Extract the [X, Y] coordinate from the center of the cell holding the provided text.  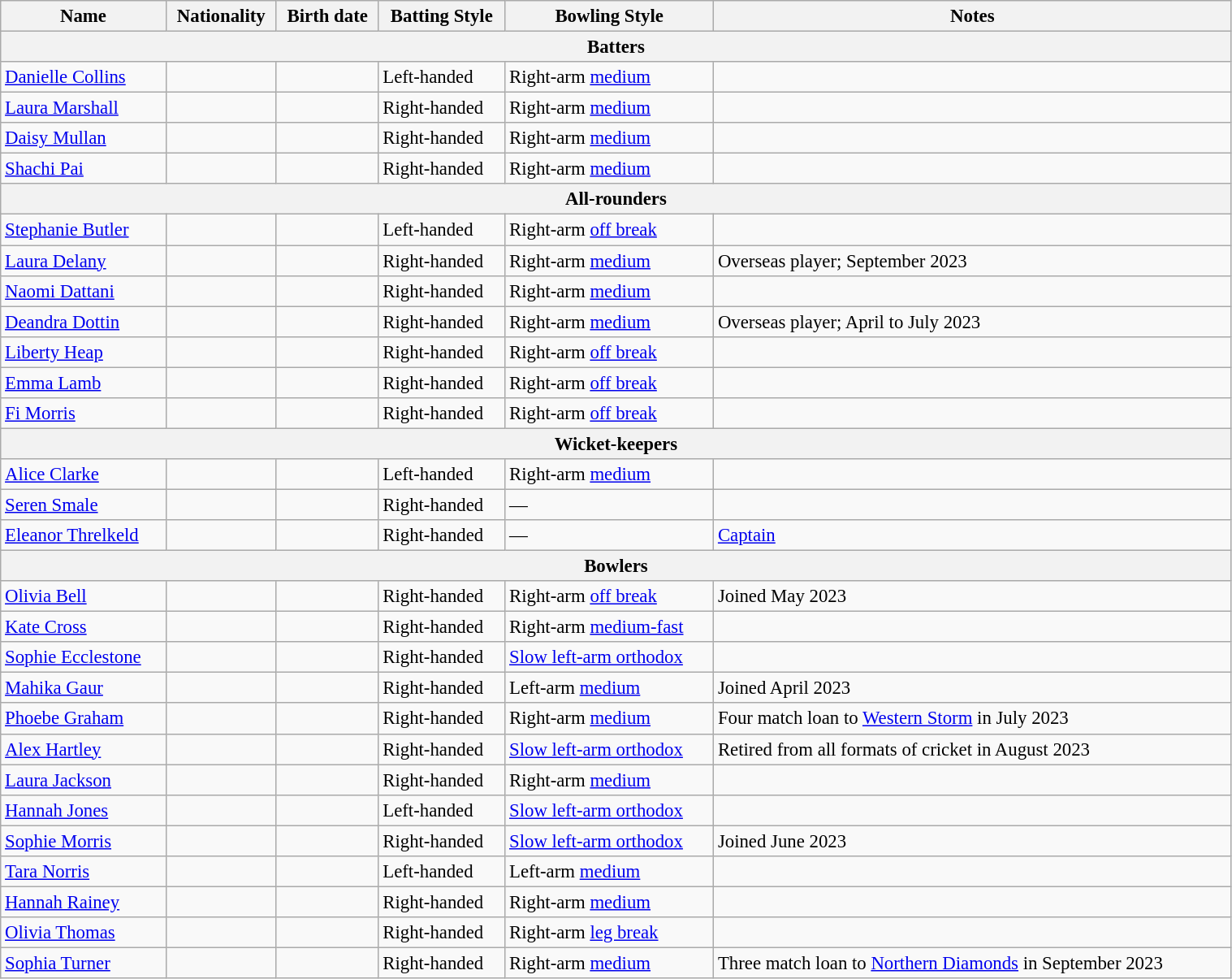
Nationality [221, 16]
Three match loan to Northern Diamonds in September 2023 [973, 963]
Hannah Jones [83, 810]
Liberty Heap [83, 352]
Olivia Thomas [83, 933]
Seren Smale [83, 505]
Retired from all formats of cricket in August 2023 [973, 749]
Fi Morris [83, 414]
Joined May 2023 [973, 596]
Name [83, 16]
All-rounders [616, 199]
Naomi Dattani [83, 291]
Danielle Collins [83, 77]
Bowling Style [609, 16]
Phoebe Graham [83, 719]
Right-arm leg break [609, 933]
Four match loan to Western Storm in July 2023 [973, 719]
Eleanor Threlkeld [83, 535]
Notes [973, 16]
Joined April 2023 [973, 688]
Overseas player; April to July 2023 [973, 322]
Overseas player; September 2023 [973, 261]
Kate Cross [83, 627]
Stephanie Butler [83, 230]
Alex Hartley [83, 749]
Sophie Morris [83, 841]
Joined June 2023 [973, 841]
Laura Marshall [83, 108]
Tara Norris [83, 872]
Hannah Rainey [83, 902]
Bowlers [616, 566]
Alice Clarke [83, 474]
Mahika Gaur [83, 688]
Batting Style [442, 16]
Birth date [326, 16]
Sophie Ecclestone [83, 657]
Shachi Pai [83, 169]
Olivia Bell [83, 596]
Laura Delany [83, 261]
Captain [973, 535]
Emma Lamb [83, 383]
Sophia Turner [83, 963]
Deandra Dottin [83, 322]
Batters [616, 47]
Laura Jackson [83, 780]
Wicket-keepers [616, 444]
Right-arm medium-fast [609, 627]
Daisy Mullan [83, 138]
